Locate the cell with the specified text and output its (X, Y) center coordinate. 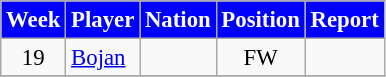
19 (34, 58)
FW (260, 58)
Report (344, 20)
Week (34, 20)
Position (260, 20)
Nation (178, 20)
Bojan (103, 58)
Player (103, 20)
